Provide the (X, Y) coordinate of the cell's center where the given text is located.  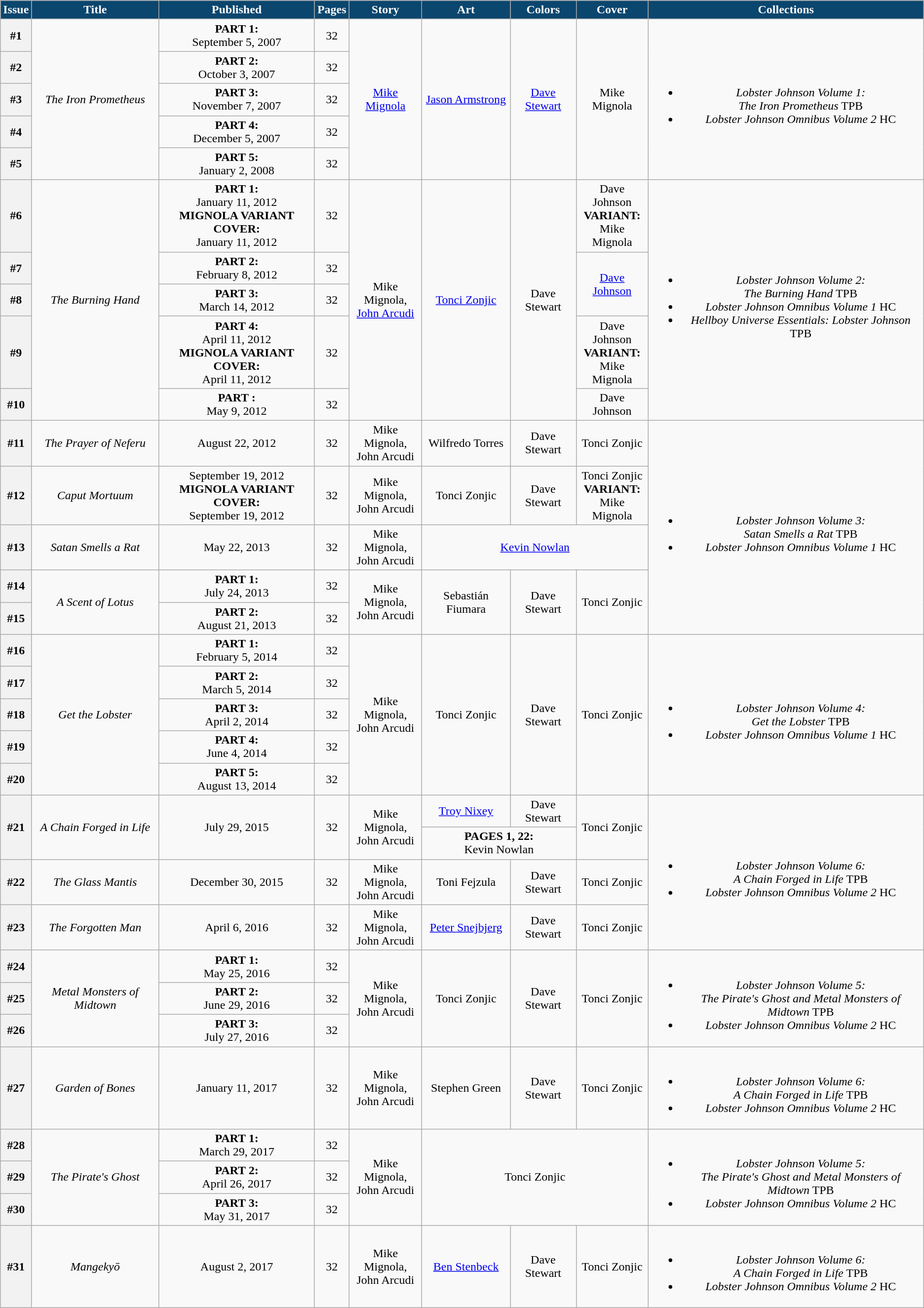
PART 2:August 21, 2013 (237, 618)
#7 (16, 268)
PART 2:October 3, 2007 (237, 67)
The Burning Hand (95, 300)
#10 (16, 404)
Wilfredo Torres (466, 443)
Published (237, 10)
PART 2:April 26, 2017 (237, 1177)
#29 (16, 1177)
PART 4:April 11, 2012MIGNOLA VARIANT COVER:April 11, 2012 (237, 352)
PAGES 1, 22:Kevin Nowlan (500, 843)
The Glass Mantis (95, 882)
#4 (16, 131)
A Chain Forged in Life (95, 827)
#13 (16, 548)
The Prayer of Neferu (95, 443)
Art (466, 10)
PART 5:January 2, 2008 (237, 164)
PART 4:December 5, 2007 (237, 131)
#30 (16, 1210)
#15 (16, 618)
#21 (16, 827)
Title (95, 10)
Issue (16, 10)
Ben Stenbeck (466, 1267)
December 30, 2015 (237, 882)
Kevin Nowlan (535, 548)
September 19, 2012MIGNOLA VARIANT COVER:September 19, 2012 (237, 496)
#14 (16, 587)
#28 (16, 1146)
Story (385, 10)
PART 3:March 14, 2012 (237, 300)
Pages (332, 10)
#1 (16, 36)
#18 (16, 715)
Lobster Johnson Volume 2:The Burning Hand TPBLobster Johnson Omnibus Volume 1 HCHellboy Universe Essentials: Lobster Johnson TPB (786, 300)
Stephen Green (466, 1088)
PART 3:May 31, 2017 (237, 1210)
Satan Smells a Rat (95, 548)
April 6, 2016 (237, 927)
PART 1:September 5, 2007 (237, 36)
August 2, 2017 (237, 1267)
#23 (16, 927)
#27 (16, 1088)
Mangekyō (95, 1267)
A Scent of Lotus (95, 602)
Sebastián Fiumara (466, 602)
Jason Armstrong (466, 100)
Tonci ZonjicVARIANT:Mike Mignola (612, 496)
#8 (16, 300)
January 11, 2017 (237, 1088)
#19 (16, 747)
#26 (16, 1030)
Lobster Johnson Volume 1:The Iron Prometheus TPBLobster Johnson Omnibus Volume 2 HC (786, 100)
PART 2:June 29, 2016 (237, 998)
PART 3:April 2, 2014 (237, 715)
Lobster Johnson Volume 3:Satan Smells a Rat TPBLobster Johnson Omnibus Volume 1 HC (786, 527)
#6 (16, 216)
August 22, 2012 (237, 443)
Get the Lobster (95, 715)
May 22, 2013 (237, 548)
Collections (786, 10)
#12 (16, 496)
#2 (16, 67)
Colors (543, 10)
#25 (16, 998)
PART 1:July 24, 2013 (237, 587)
PART 5:August 13, 2014 (237, 779)
PART 2:February 8, 2012 (237, 268)
Metal Monsters of Midtown (95, 998)
July 29, 2015 (237, 827)
The Pirate's Ghost (95, 1177)
PART 4:June 4, 2014 (237, 747)
#11 (16, 443)
Toni Fejzula (466, 882)
#5 (16, 164)
#22 (16, 882)
Troy Nixey (466, 811)
PART 1:March 29, 2017 (237, 1146)
PART 1:May 25, 2016 (237, 966)
#17 (16, 682)
Peter Snejbjerg (466, 927)
#16 (16, 651)
#9 (16, 352)
PART 2:March 5, 2014 (237, 682)
The Forgotten Man (95, 927)
#31 (16, 1267)
Garden of Bones (95, 1088)
Lobster Johnson Volume 4:Get the Lobster TPBLobster Johnson Omnibus Volume 1 HC (786, 715)
PART 1:February 5, 2014 (237, 651)
PART 3:July 27, 2016 (237, 1030)
The Iron Prometheus (95, 100)
#20 (16, 779)
Caput Mortuum (95, 496)
PART 3:November 7, 2007 (237, 100)
PART :May 9, 2012 (237, 404)
Cover (612, 10)
#24 (16, 966)
PART 1:January 11, 2012MIGNOLA VARIANT COVER:January 11, 2012 (237, 216)
#3 (16, 100)
